Extract the (X, Y) coordinate from the center of the cell holding the provided text.  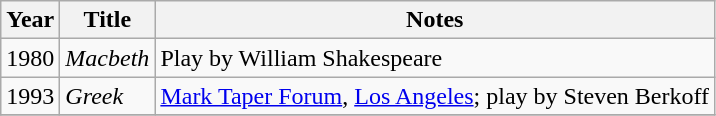
Play by William Shakespeare (435, 58)
Notes (435, 20)
Macbeth (108, 58)
Year (30, 20)
Greek (108, 96)
Title (108, 20)
Mark Taper Forum, Los Angeles; play by Steven Berkoff (435, 96)
1980 (30, 58)
1993 (30, 96)
